Pinpoint the cell where the given text exists, returning its [X, Y] midpoint coordinate. 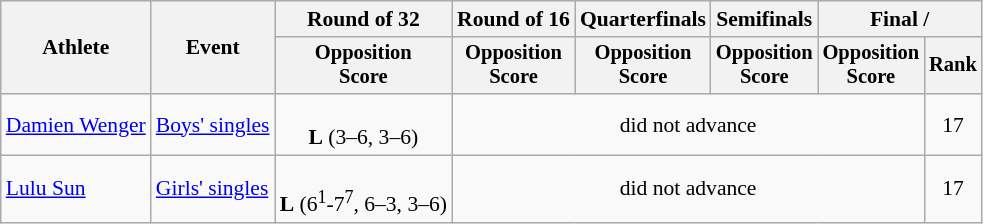
Event [213, 48]
Quarterfinals [643, 19]
Damien Wenger [76, 124]
Final / [900, 19]
Lulu Sun [76, 190]
L (61-77, 6–3, 3–6) [364, 190]
Girls' singles [213, 190]
Rank [953, 66]
Semifinals [764, 19]
Athlete [76, 48]
Round of 32 [364, 19]
Boys' singles [213, 124]
Round of 16 [514, 19]
L (3–6, 3–6) [364, 124]
